Find where the given text appears and provide that cell's center as [x, y] coordinate. 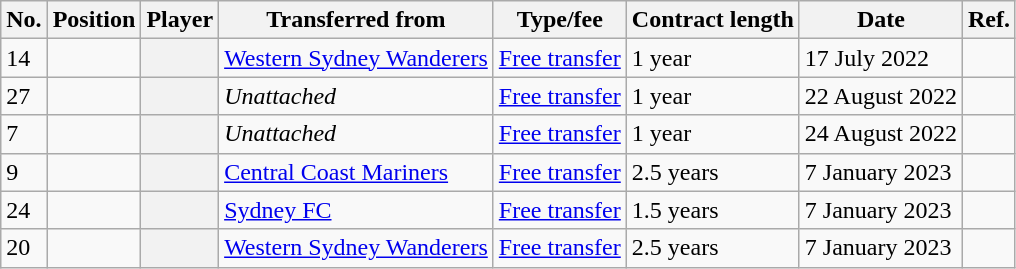
Player [180, 20]
1.5 years [712, 210]
24 August 2022 [880, 134]
24 [24, 210]
Sydney FC [356, 210]
Date [880, 20]
17 July 2022 [880, 58]
Position [94, 20]
14 [24, 58]
No. [24, 20]
Central Coast Mariners [356, 172]
22 August 2022 [880, 96]
Contract length [712, 20]
27 [24, 96]
Transferred from [356, 20]
9 [24, 172]
Type/fee [560, 20]
20 [24, 248]
7 [24, 134]
Ref. [988, 20]
